Scan for the cell matching the given text and deliver its [X, Y] coordinate at center. 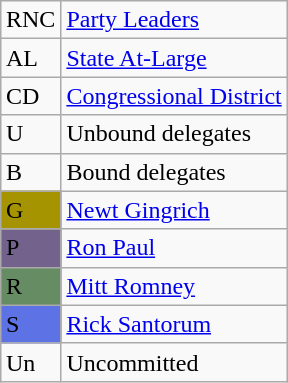
R [30, 286]
Congressional District [174, 96]
CD [30, 96]
Rick Santorum [174, 324]
Un [30, 362]
Party Leaders [174, 20]
State At-Large [174, 58]
B [30, 172]
Unbound delegates [174, 134]
Ron Paul [174, 248]
Newt Gingrich [174, 210]
G [30, 210]
Uncommitted [174, 362]
U [30, 134]
P [30, 248]
Bound delegates [174, 172]
RNC [30, 20]
S [30, 324]
AL [30, 58]
Mitt Romney [174, 286]
